For the text-containing cell, return its midpoint in (x, y) coordinate format. 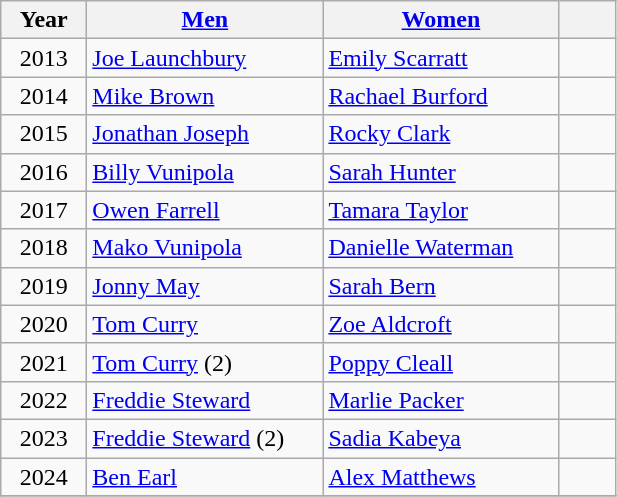
Jonathan Joseph (205, 134)
2015 (44, 134)
Sarah Hunter (441, 172)
Tom Curry (2) (205, 362)
Mike Brown (205, 96)
2017 (44, 210)
2023 (44, 438)
Sarah Bern (441, 286)
2024 (44, 477)
Freddie Steward (2) (205, 438)
Mako Vunipola (205, 248)
2016 (44, 172)
Zoe Aldcroft (441, 324)
Owen Farrell (205, 210)
Emily Scarratt (441, 58)
Marlie Packer (441, 400)
Danielle Waterman (441, 248)
2013 (44, 58)
2014 (44, 96)
Tamara Taylor (441, 210)
Sadia Kabeya (441, 438)
Women (441, 20)
Ben Earl (205, 477)
Tom Curry (205, 324)
Poppy Cleall (441, 362)
Freddie Steward (205, 400)
2018 (44, 248)
2019 (44, 286)
Jonny May (205, 286)
Year (44, 20)
2021 (44, 362)
2020 (44, 324)
Rocky Clark (441, 134)
Men (205, 20)
Alex Matthews (441, 477)
Joe Launchbury (205, 58)
Rachael Burford (441, 96)
Billy Vunipola (205, 172)
2022 (44, 400)
